Provide the [x, y] coordinate of the cell's center where the given text is located.  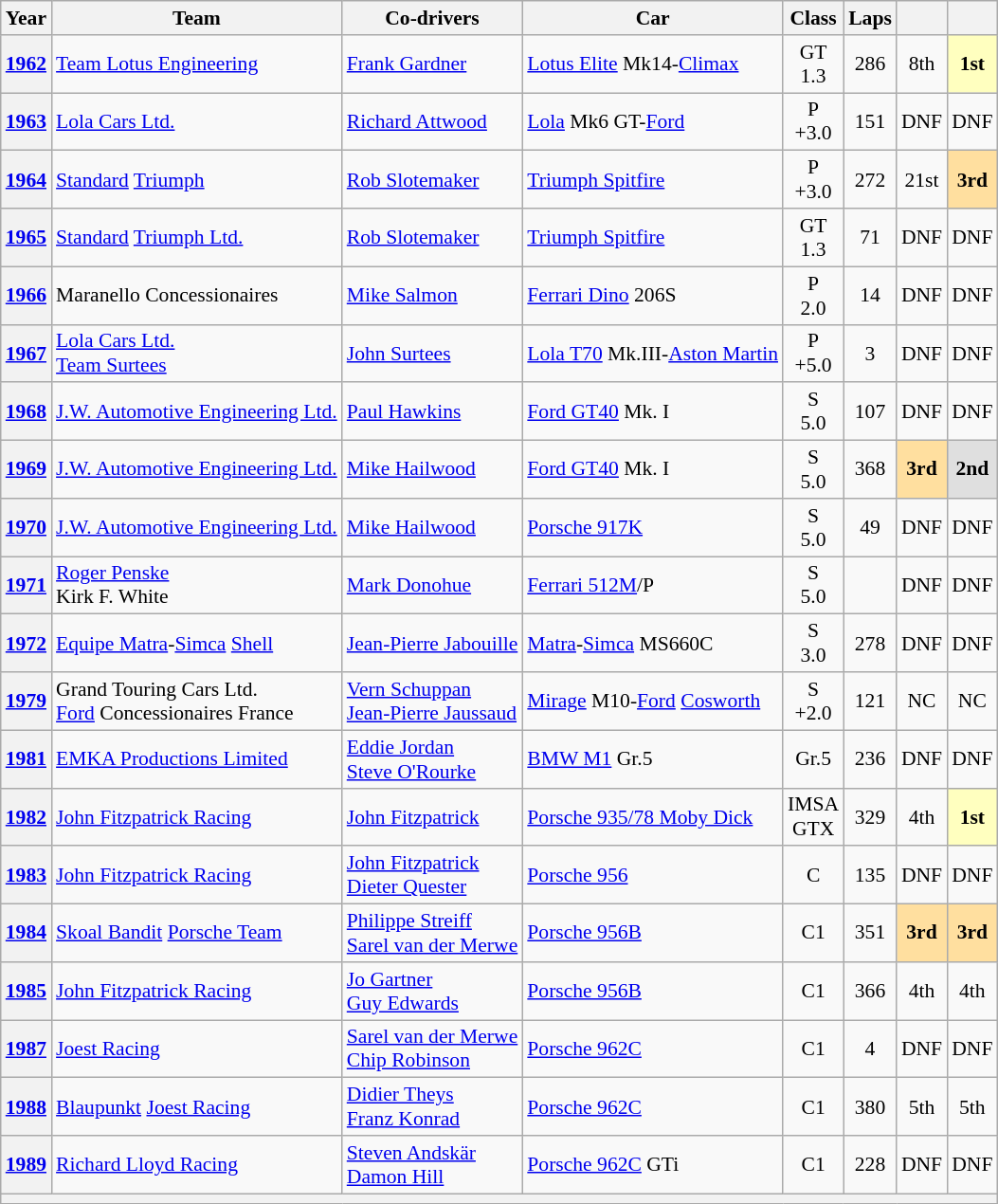
IMSAGTX [813, 817]
366 [870, 992]
1962 [27, 64]
Lotus Elite Mk14-Climax [652, 64]
228 [870, 1164]
Lola Cars Ltd. Team Surtees [197, 353]
351 [870, 933]
BMW M1 Gr.5 [652, 758]
8th [921, 64]
Maranello Concessionaires [197, 296]
Roger Penske Kirk F. White [197, 586]
1972 [27, 643]
S+2.0 [813, 702]
1979 [27, 702]
1968 [27, 411]
Skoal Bandit Porsche Team [197, 933]
1983 [27, 876]
Car [652, 18]
1989 [27, 1164]
1981 [27, 758]
71 [870, 237]
329 [870, 817]
Richard Attwood [432, 121]
272 [870, 180]
Eddie Jordan Steve O'Rourke [432, 758]
1964 [27, 180]
Laps [870, 18]
4 [870, 1049]
Standard Triumph [197, 180]
1988 [27, 1107]
14 [870, 296]
3 [870, 353]
Steven Andskär Damon Hill [432, 1164]
Gr.5 [813, 758]
Frank Gardner [432, 64]
236 [870, 758]
278 [870, 643]
1965 [27, 237]
Mark Donohue [432, 586]
Ferrari 512M/P [652, 586]
1971 [27, 586]
Class [813, 18]
2nd [972, 470]
Philippe Streiff Sarel van der Merwe [432, 933]
107 [870, 411]
380 [870, 1107]
Standard Triumph Ltd. [197, 237]
Joest Racing [197, 1049]
Blaupunkt Joest Racing [197, 1107]
Sarel van der Merwe Chip Robinson [432, 1049]
Porsche 956 [652, 876]
1987 [27, 1049]
1982 [27, 817]
Richard Lloyd Racing [197, 1164]
C [813, 876]
Porsche 962C GTi [652, 1164]
Mirage M10-Ford Cosworth [652, 702]
John Fitzpatrick [432, 817]
Equipe Matra-Simca Shell [197, 643]
21st [921, 180]
S3.0 [813, 643]
Didier Theys Franz Konrad [432, 1107]
Team Lotus Engineering [197, 64]
EMKA Productions Limited [197, 758]
368 [870, 470]
P+5.0 [813, 353]
Year [27, 18]
Jo Gartner Guy Edwards [432, 992]
1967 [27, 353]
Matra-Simca MS660C [652, 643]
P2.0 [813, 296]
John Surtees [432, 353]
Mike Salmon [432, 296]
49 [870, 527]
Vern Schuppan Jean-Pierre Jaussaud [432, 702]
Lola Cars Ltd. [197, 121]
1963 [27, 121]
1985 [27, 992]
Team [197, 18]
Grand Touring Cars Ltd. Ford Concessionaires France [197, 702]
Lola T70 Mk.III-Aston Martin [652, 353]
Co-drivers [432, 18]
151 [870, 121]
1970 [27, 527]
Paul Hawkins [432, 411]
Lola Mk6 GT-Ford [652, 121]
Porsche 935/78 Moby Dick [652, 817]
286 [870, 64]
1969 [27, 470]
1966 [27, 296]
John Fitzpatrick Dieter Quester [432, 876]
121 [870, 702]
1984 [27, 933]
Ferrari Dino 206S [652, 296]
135 [870, 876]
Porsche 917K [652, 527]
Jean-Pierre Jabouille [432, 643]
